From the cell containing the given text, extract its center point as (X, Y) coordinate. 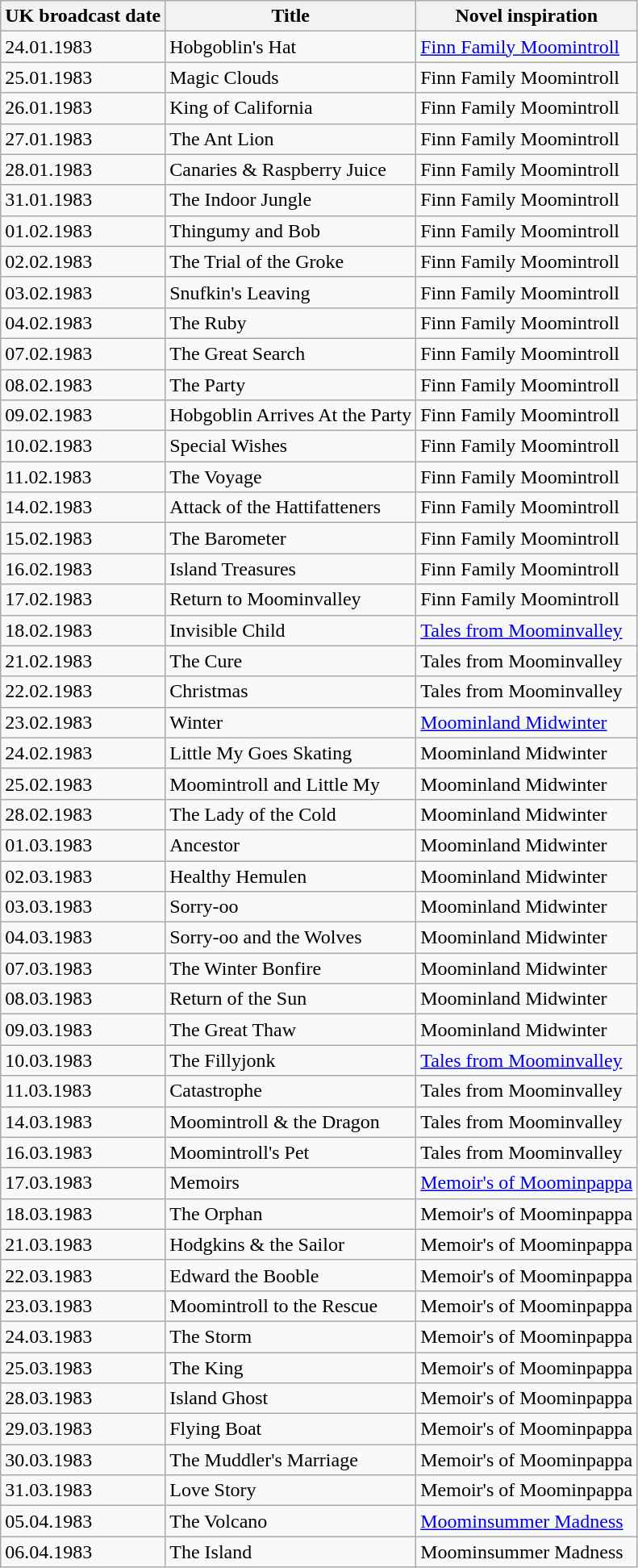
The Indoor Jungle (290, 200)
28.03.1983 (83, 1399)
25.01.1983 (83, 77)
08.02.1983 (83, 385)
Little My Goes Skating (290, 753)
Hodgkins & the Sailor (290, 1244)
The Lady of the Cold (290, 814)
Flying Boat (290, 1429)
Invisible Child (290, 630)
Ancestor (290, 845)
18.03.1983 (83, 1214)
07.02.1983 (83, 353)
04.03.1983 (83, 938)
05.04.1983 (83, 1521)
09.03.1983 (83, 1030)
Return of the Sun (290, 999)
Thingumy and Bob (290, 231)
09.02.1983 (83, 416)
24.01.1983 (83, 47)
The Great Thaw (290, 1030)
04.02.1983 (83, 323)
30.03.1983 (83, 1460)
06.04.1983 (83, 1552)
17.02.1983 (83, 600)
Love Story (290, 1491)
Moomintroll's Pet (290, 1152)
Moomintroll to the Rescue (290, 1306)
The Trial of the Groke (290, 261)
King of California (290, 108)
23.03.1983 (83, 1306)
14.03.1983 (83, 1122)
Attack of the Hattifatteners (290, 508)
02.02.1983 (83, 261)
28.01.1983 (83, 169)
The Party (290, 385)
24.02.1983 (83, 753)
02.03.1983 (83, 876)
Moomintroll & the Dragon (290, 1122)
21.02.1983 (83, 661)
22.02.1983 (83, 692)
Edward the Booble (290, 1275)
14.02.1983 (83, 508)
Hobgoblin's Hat (290, 47)
Winter (290, 722)
Moomintroll and Little My (290, 784)
The Island (290, 1552)
28.02.1983 (83, 814)
31.03.1983 (83, 1491)
25.02.1983 (83, 784)
The Barometer (290, 538)
The Ant Lion (290, 139)
Island Ghost (290, 1399)
16.03.1983 (83, 1152)
The Great Search (290, 353)
01.03.1983 (83, 845)
The Orphan (290, 1214)
The Volcano (290, 1521)
03.03.1983 (83, 907)
The Voyage (290, 477)
Hobgoblin Arrives At the Party (290, 416)
Memoirs (290, 1183)
27.01.1983 (83, 139)
Sorry-oo and the Wolves (290, 938)
Sorry-oo (290, 907)
Novel inspiration (527, 16)
The Cure (290, 661)
29.03.1983 (83, 1429)
15.02.1983 (83, 538)
07.03.1983 (83, 968)
26.01.1983 (83, 108)
10.03.1983 (83, 1060)
The Fillyjonk (290, 1060)
Special Wishes (290, 446)
Return to Moominvalley (290, 600)
Healthy Hemulen (290, 876)
22.03.1983 (83, 1275)
Magic Clouds (290, 77)
08.03.1983 (83, 999)
01.02.1983 (83, 231)
Snufkin's Leaving (290, 292)
The Muddler's Marriage (290, 1460)
The King (290, 1368)
24.03.1983 (83, 1336)
The Storm (290, 1336)
Christmas (290, 692)
11.02.1983 (83, 477)
23.02.1983 (83, 722)
Catastrophe (290, 1091)
17.03.1983 (83, 1183)
18.02.1983 (83, 630)
21.03.1983 (83, 1244)
The Winter Bonfire (290, 968)
11.03.1983 (83, 1091)
31.01.1983 (83, 200)
25.03.1983 (83, 1368)
UK broadcast date (83, 16)
Island Treasures (290, 569)
16.02.1983 (83, 569)
Title (290, 16)
The Ruby (290, 323)
Canaries & Raspberry Juice (290, 169)
10.02.1983 (83, 446)
03.02.1983 (83, 292)
